Identify which cell holds the provided text, then report its [X, Y] central coordinate. 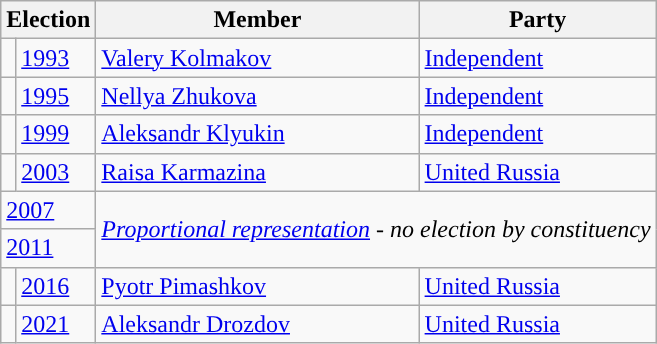
Aleksandr Klyukin [258, 134]
Valery Kolmakov [258, 58]
1999 [56, 134]
Aleksandr Drozdov [258, 324]
Election [48, 20]
1995 [56, 96]
2007 [48, 210]
Party [538, 20]
2016 [56, 286]
Proportional representation - no election by constituency [376, 229]
Nellya Zhukova [258, 96]
Raisa Karmazina [258, 172]
2003 [56, 172]
2021 [56, 324]
2011 [48, 248]
1993 [56, 58]
Pyotr Pimashkov [258, 286]
Member [258, 20]
